Return the (x, y) coordinate for the center point of the cell that contains the specified text.  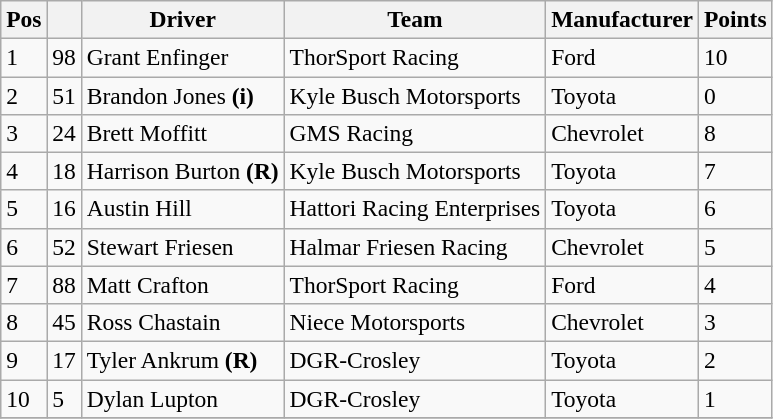
Austin Hill (182, 209)
Harrison Burton (R) (182, 171)
Matt Crafton (182, 285)
88 (64, 285)
GMS Racing (415, 133)
Niece Motorsports (415, 322)
Points (735, 19)
Grant Enfinger (182, 57)
Pos (24, 19)
Ross Chastain (182, 322)
Driver (182, 19)
16 (64, 209)
Hattori Racing Enterprises (415, 209)
Halmar Friesen Racing (415, 247)
Manufacturer (622, 19)
Stewart Friesen (182, 247)
9 (24, 360)
24 (64, 133)
0 (735, 95)
98 (64, 57)
51 (64, 95)
Dylan Lupton (182, 398)
Brandon Jones (i) (182, 95)
18 (64, 171)
Team (415, 19)
Tyler Ankrum (R) (182, 360)
Brett Moffitt (182, 133)
17 (64, 360)
45 (64, 322)
52 (64, 247)
